Output the [X, Y] coordinate of the center of the cell containing the given text.  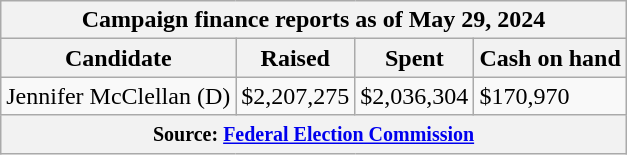
Cash on hand [550, 58]
$170,970 [550, 96]
Jennifer McClellan (D) [118, 96]
$2,036,304 [414, 96]
Source: Federal Election Commission [314, 134]
Candidate [118, 58]
Raised [296, 58]
$2,207,275 [296, 96]
Spent [414, 58]
Campaign finance reports as of May 29, 2024 [314, 20]
